Pinpoint the cell where the given text exists, returning its [x, y] midpoint coordinate. 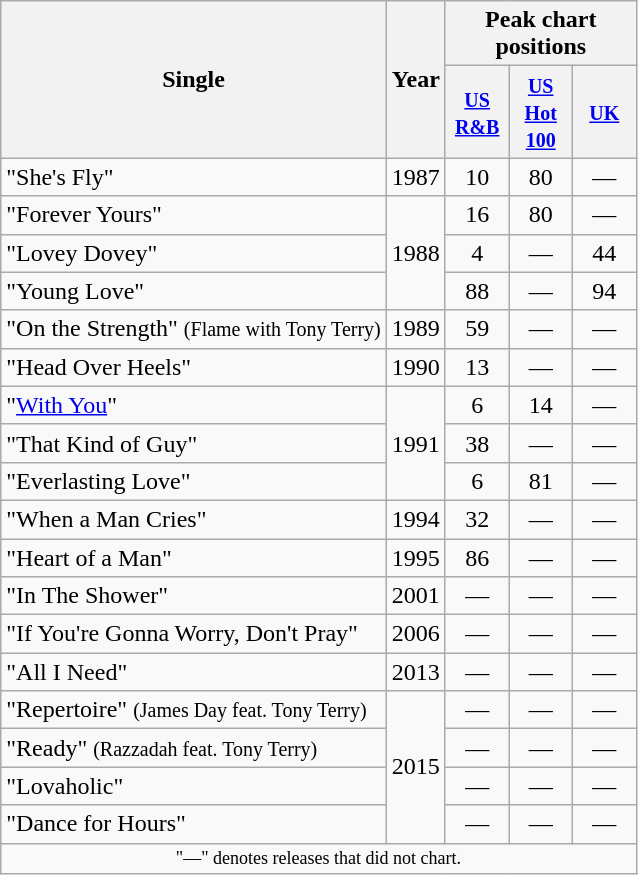
UK [605, 112]
"Lovaholic" [194, 786]
16 [477, 215]
"Dance for Hours" [194, 824]
1995 [416, 557]
2001 [416, 596]
Year [416, 80]
"Head Over Heels" [194, 367]
"Lovey Dovey" [194, 253]
"With You" [194, 405]
2013 [416, 672]
US Hot 100 [541, 112]
2015 [416, 767]
"On the Strength" (Flame with Tony Terry) [194, 329]
"Heart of a Man" [194, 557]
32 [477, 519]
"In The Shower" [194, 596]
"Ready" (Razzadah feat. Tony Terry) [194, 748]
"Repertoire" (James Day feat. Tony Terry) [194, 710]
"When a Man Cries" [194, 519]
US R&B [477, 112]
94 [605, 291]
2006 [416, 634]
Single [194, 80]
"All I Need" [194, 672]
1990 [416, 367]
59 [477, 329]
4 [477, 253]
"If You're Gonna Worry, Don't Pray" [194, 634]
"Young Love" [194, 291]
13 [477, 367]
88 [477, 291]
"Forever Yours" [194, 215]
1988 [416, 253]
"She's Fly" [194, 177]
10 [477, 177]
44 [605, 253]
1987 [416, 177]
"—" denotes releases that did not chart. [318, 858]
1989 [416, 329]
86 [477, 557]
1994 [416, 519]
Peak chart positions [540, 34]
81 [541, 481]
"That Kind of Guy" [194, 443]
"Everlasting Love" [194, 481]
38 [477, 443]
14 [541, 405]
1991 [416, 443]
